From the cell containing the given text, extract its center point as [x, y] coordinate. 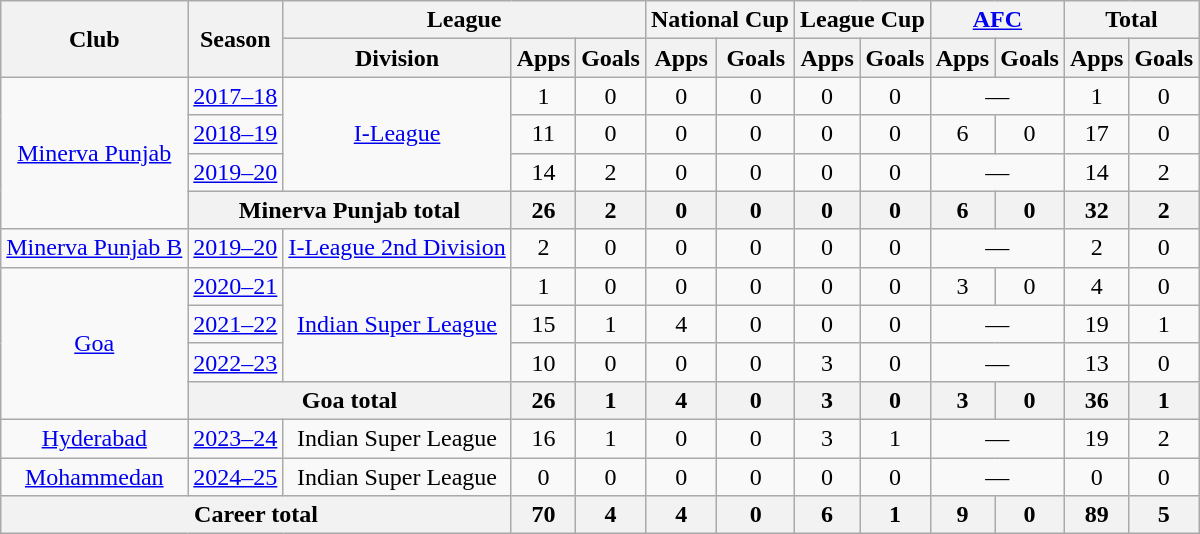
11 [543, 134]
Minerva Punjab B [94, 248]
89 [1096, 515]
Minerva Punjab [94, 153]
2022–23 [236, 362]
Season [236, 39]
2017–18 [236, 96]
2018–19 [236, 134]
5 [1164, 515]
Total [1131, 20]
36 [1096, 400]
2024–25 [236, 477]
League Cup [863, 20]
9 [962, 515]
32 [1096, 210]
Division [397, 58]
Hyderabad [94, 438]
I-League 2nd Division [397, 248]
70 [543, 515]
AFC [997, 20]
2020–21 [236, 286]
17 [1096, 134]
Career total [256, 515]
2023–24 [236, 438]
15 [543, 324]
16 [543, 438]
2021–22 [236, 324]
Club [94, 39]
10 [543, 362]
Mohammedan [94, 477]
National Cup [720, 20]
Goa total [350, 400]
League [464, 20]
Minerva Punjab total [350, 210]
Goa [94, 343]
13 [1096, 362]
I-League [397, 134]
